Return the (X, Y) coordinate for the center point of the cell that contains the specified text.  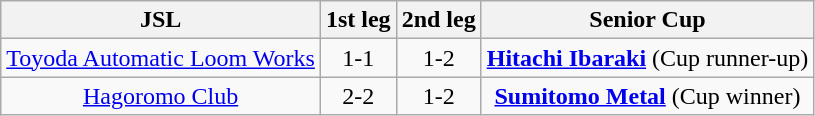
1st leg (358, 20)
Hitachi Ibaraki (Cup runner-up) (648, 58)
JSL (161, 20)
2-2 (358, 96)
Toyoda Automatic Loom Works (161, 58)
Hagoromo Club (161, 96)
2nd leg (438, 20)
Senior Cup (648, 20)
Sumitomo Metal (Cup winner) (648, 96)
1-1 (358, 58)
